Find where the given text appears and provide that cell's center as (X, Y) coordinate. 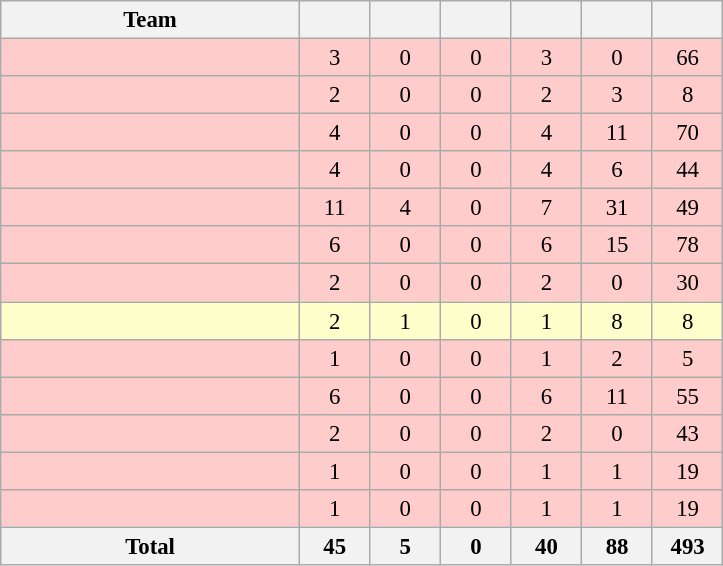
49 (688, 208)
66 (688, 58)
70 (688, 133)
15 (618, 245)
31 (618, 208)
43 (688, 433)
493 (688, 546)
44 (688, 170)
55 (688, 396)
88 (618, 546)
40 (546, 546)
45 (334, 546)
78 (688, 245)
Team (150, 20)
7 (546, 208)
30 (688, 283)
Total (150, 546)
